Detect which cell encompasses the target text, then output its (X, Y) center coordinate. 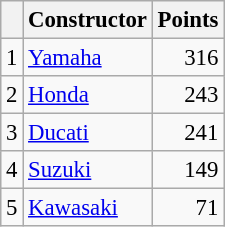
241 (188, 133)
Suzuki (88, 170)
5 (12, 208)
71 (188, 208)
Constructor (88, 20)
Yamaha (88, 58)
Points (188, 20)
3 (12, 133)
1 (12, 58)
Ducati (88, 133)
316 (188, 58)
4 (12, 170)
149 (188, 170)
243 (188, 95)
Honda (88, 95)
Kawasaki (88, 208)
2 (12, 95)
